For the text-containing cell, return its midpoint in [x, y] coordinate format. 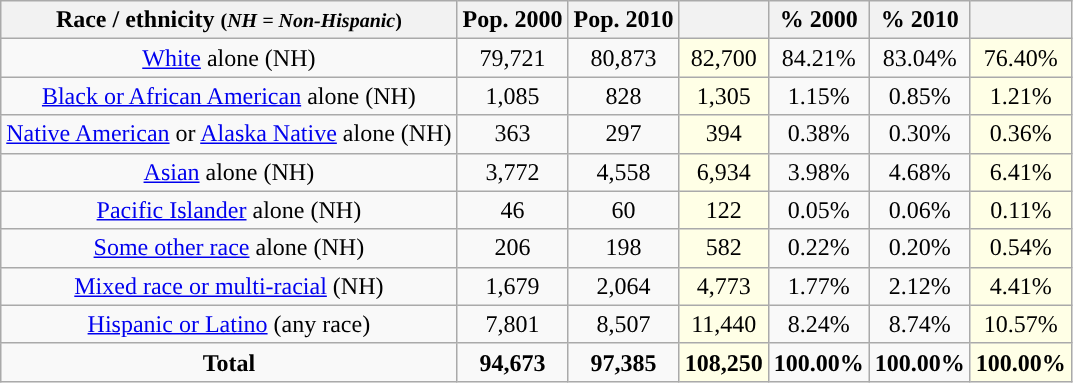
363 [512, 134]
206 [512, 248]
Pop. 2000 [512, 20]
Mixed race or multi-racial (NH) [229, 286]
11,440 [724, 324]
94,673 [512, 362]
4,773 [724, 286]
1.77% [818, 286]
2,064 [624, 286]
0.22% [818, 248]
Pop. 2010 [624, 20]
% 2010 [920, 20]
828 [624, 96]
83.04% [920, 58]
60 [624, 210]
0.85% [920, 96]
Some other race alone (NH) [229, 248]
6.41% [1020, 172]
Hispanic or Latino (any race) [229, 324]
Asian alone (NH) [229, 172]
122 [724, 210]
394 [724, 134]
8.24% [818, 324]
80,873 [624, 58]
6,934 [724, 172]
Pacific Islander alone (NH) [229, 210]
10.57% [1020, 324]
8,507 [624, 324]
1,305 [724, 96]
108,250 [724, 362]
Black or African American alone (NH) [229, 96]
4.68% [920, 172]
0.06% [920, 210]
198 [624, 248]
Race / ethnicity (NH = Non-Hispanic) [229, 20]
76.40% [1020, 58]
82,700 [724, 58]
79,721 [512, 58]
1.15% [818, 96]
% 2000 [818, 20]
7,801 [512, 324]
0.20% [920, 248]
1.21% [1020, 96]
1,085 [512, 96]
297 [624, 134]
1,679 [512, 286]
0.38% [818, 134]
4.41% [1020, 286]
0.36% [1020, 134]
0.11% [1020, 210]
84.21% [818, 58]
Native American or Alaska Native alone (NH) [229, 134]
0.30% [920, 134]
0.05% [818, 210]
46 [512, 210]
582 [724, 248]
8.74% [920, 324]
4,558 [624, 172]
White alone (NH) [229, 58]
97,385 [624, 362]
2.12% [920, 286]
Total [229, 362]
3,772 [512, 172]
0.54% [1020, 248]
3.98% [818, 172]
